Output the (x, y) coordinate of the center of the cell containing the given text.  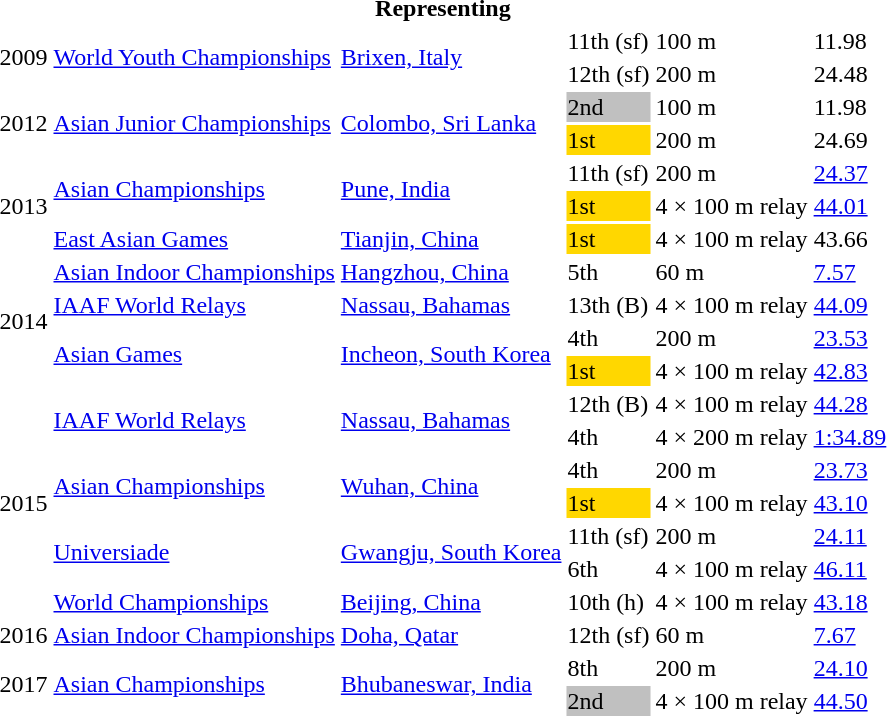
Universiade (194, 552)
Gwangju, South Korea (451, 552)
Wuhan, China (451, 486)
Asian Games (194, 354)
Hangzhou, China (451, 272)
World Championships (194, 602)
Tianjin, China (451, 239)
World Youth Championships (194, 58)
Doha, Qatar (451, 635)
Brixen, Italy (451, 58)
Pune, India (451, 190)
8th (608, 668)
Incheon, South Korea (451, 354)
East Asian Games (194, 239)
Bhubaneswar, India (451, 684)
Asian Junior Championships (194, 124)
Colombo, Sri Lanka (451, 124)
5th (608, 272)
13th (B) (608, 305)
6th (608, 569)
12th (B) (608, 404)
4 × 200 m relay (732, 437)
Beijing, China (451, 602)
10th (h) (608, 602)
